Return the (X, Y) coordinate for the center point of the cell that contains the specified text.  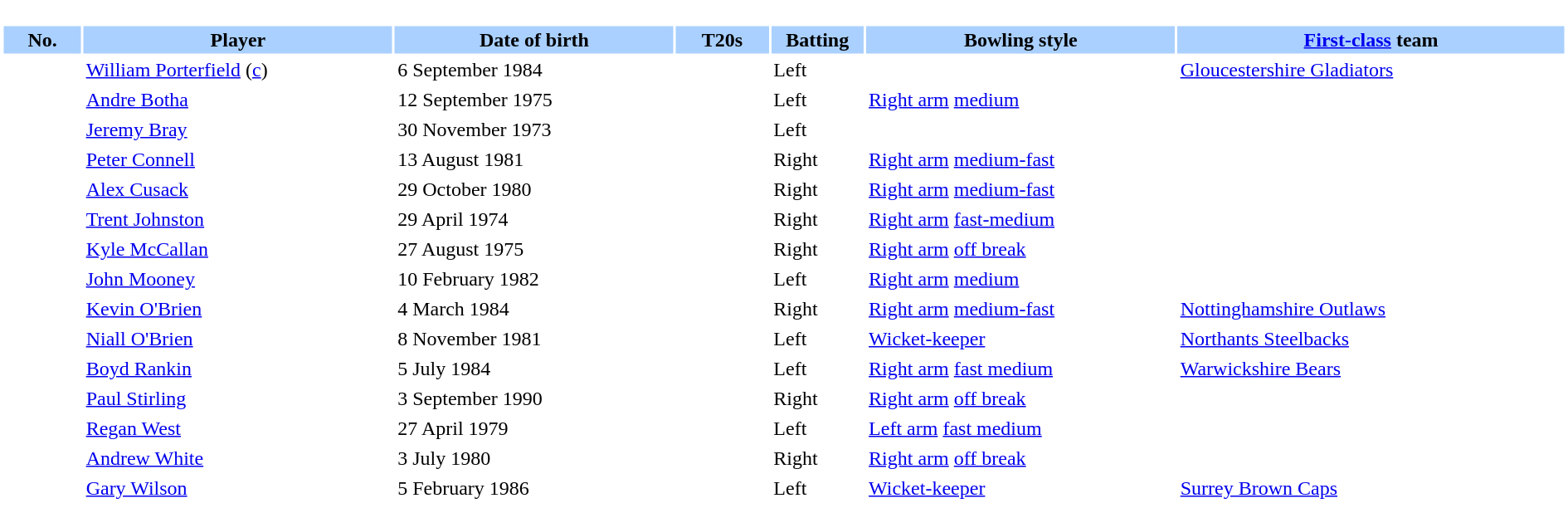
27 April 1979 (534, 428)
Regan West (239, 428)
Trent Johnston (239, 219)
Date of birth (534, 40)
30 November 1973 (534, 129)
Kevin O'Brien (239, 309)
8 November 1981 (534, 339)
3 July 1980 (534, 458)
T20s (723, 40)
5 July 1984 (534, 369)
Warwickshire Bears (1371, 369)
6 September 1984 (534, 70)
Gary Wilson (239, 488)
Surrey Brown Caps (1371, 488)
No. (41, 40)
Boyd Rankin (239, 369)
27 August 1975 (534, 249)
Nottinghamshire Outlaws (1371, 309)
John Mooney (239, 279)
Jeremy Bray (239, 129)
Peter Connell (239, 159)
3 September 1990 (534, 398)
Andre Botha (239, 100)
Player (239, 40)
Kyle McCallan (239, 249)
10 February 1982 (534, 279)
Paul Stirling (239, 398)
Northants Steelbacks (1371, 339)
William Porterfield (c) (239, 70)
Right arm fast medium (1020, 369)
Batting (817, 40)
Left arm fast medium (1020, 428)
5 February 1986 (534, 488)
Gloucestershire Gladiators (1371, 70)
4 March 1984 (534, 309)
First-class team (1371, 40)
29 April 1974 (534, 219)
Alex Cusack (239, 189)
Right arm fast-medium (1020, 219)
12 September 1975 (534, 100)
13 August 1981 (534, 159)
Bowling style (1020, 40)
Andrew White (239, 458)
29 October 1980 (534, 189)
Niall O'Brien (239, 339)
